Determine the [X, Y] coordinate at the center of the cell enclosing the given text.  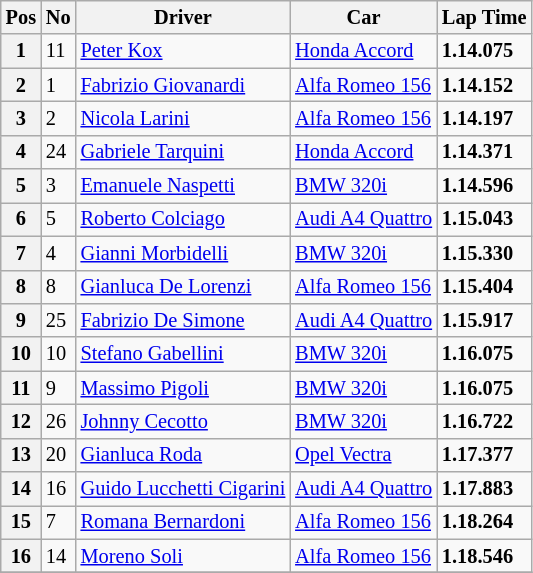
1.18.546 [484, 556]
1.14.075 [484, 51]
1.17.377 [484, 455]
15 [21, 522]
1.18.264 [484, 522]
Stefano Gabellini [184, 354]
1.15.917 [484, 320]
Johnny Cecotto [184, 421]
Fabrizio De Simone [184, 320]
25 [58, 320]
Driver [184, 17]
12 [21, 421]
1.15.043 [484, 219]
1.14.197 [484, 118]
1.15.404 [484, 287]
24 [58, 152]
Emanuele Naspetti [184, 186]
20 [58, 455]
1.14.152 [484, 85]
1.17.883 [484, 489]
1.15.330 [484, 253]
Roberto Colciago [184, 219]
Car [364, 17]
Moreno Soli [184, 556]
1.14.596 [484, 186]
26 [58, 421]
1.16.722 [484, 421]
Lap Time [484, 17]
6 [21, 219]
Nicola Larini [184, 118]
Gianluca Roda [184, 455]
Massimo Pigoli [184, 388]
Gabriele Tarquini [184, 152]
13 [21, 455]
No [58, 17]
Romana Bernardoni [184, 522]
Gianni Morbidelli [184, 253]
Gianluca De Lorenzi [184, 287]
Opel Vectra [364, 455]
Pos [21, 17]
Fabrizio Giovanardi [184, 85]
1.14.371 [484, 152]
Peter Kox [184, 51]
Guido Lucchetti Cigarini [184, 489]
